Return the (X, Y) coordinate for the center point of the cell that contains the specified text.  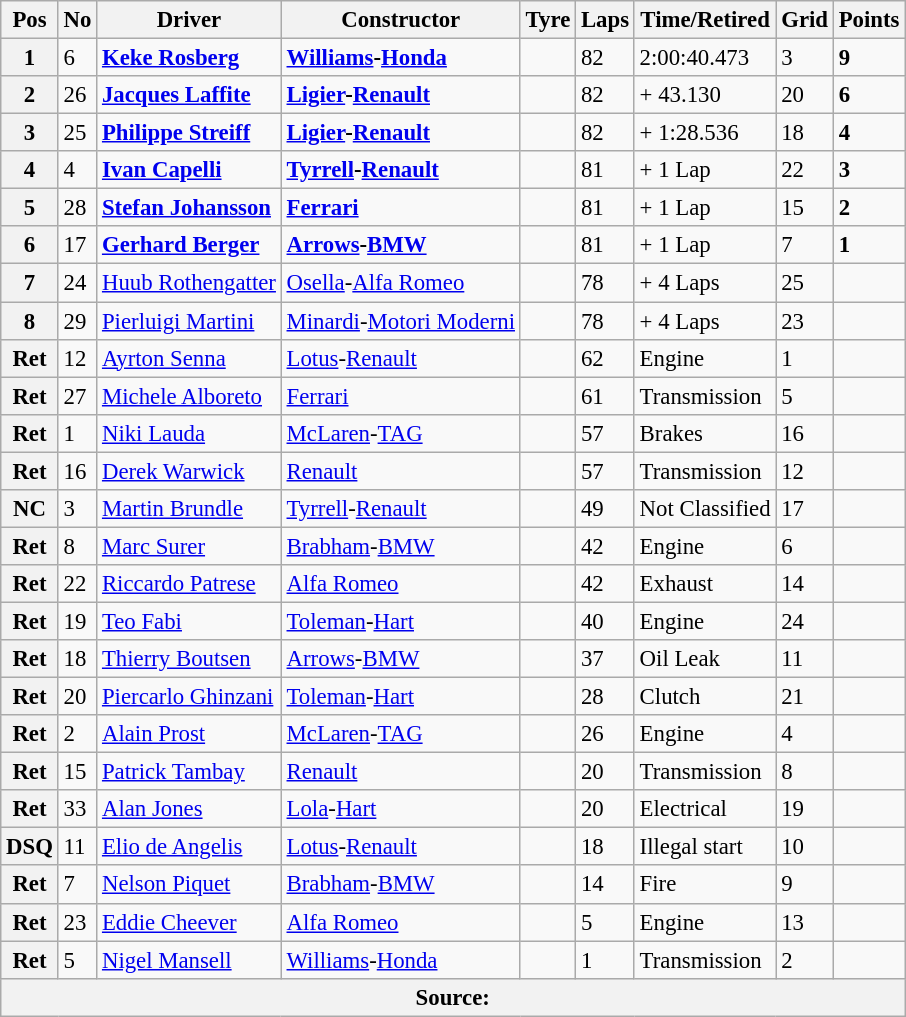
Huub Rothengatter (190, 283)
Fire (705, 885)
49 (606, 509)
Pierluigi Martini (190, 321)
Tyre (548, 20)
Laps (606, 20)
Source: (453, 997)
Derek Warwick (190, 471)
Time/Retired (705, 20)
Teo Fabi (190, 621)
Thierry Boutsen (190, 659)
Oil Leak (705, 659)
40 (606, 621)
Illegal start (705, 847)
Nelson Piquet (190, 885)
Riccardo Patrese (190, 584)
Niki Lauda (190, 433)
Michele Alboreto (190, 396)
Stefan Johansson (190, 208)
Philippe Streiff (190, 133)
29 (77, 321)
+ 43.130 (705, 95)
NC (30, 509)
62 (606, 358)
Constructor (400, 20)
2:00:40.473 (705, 58)
Ivan Capelli (190, 170)
Elio de Angelis (190, 847)
Jacques Laffite (190, 95)
Points (868, 20)
Gerhard Berger (190, 245)
13 (804, 922)
Patrick Tambay (190, 772)
Not Classified (705, 509)
Pos (30, 20)
Marc Surer (190, 546)
Alan Jones (190, 809)
10 (804, 847)
Martin Brundle (190, 509)
Nigel Mansell (190, 960)
Piercarlo Ghinzani (190, 697)
+ 1:28.536 (705, 133)
Driver (190, 20)
Alain Prost (190, 734)
61 (606, 396)
Eddie Cheever (190, 922)
Minardi-Motori Moderni (400, 321)
33 (77, 809)
Clutch (705, 697)
Ayrton Senna (190, 358)
DSQ (30, 847)
Osella-Alfa Romeo (400, 283)
No (77, 20)
Keke Rosberg (190, 58)
Lola-Hart (400, 809)
Exhaust (705, 584)
Grid (804, 20)
Electrical (705, 809)
Brakes (705, 433)
27 (77, 396)
21 (804, 697)
37 (606, 659)
